Pinpoint the cell where the given text exists, returning its (X, Y) midpoint coordinate. 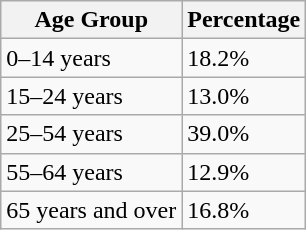
Age Group (92, 20)
Percentage (244, 20)
25–54 years (92, 134)
18.2% (244, 58)
55–64 years (92, 172)
16.8% (244, 210)
13.0% (244, 96)
15–24 years (92, 96)
65 years and over (92, 210)
0–14 years (92, 58)
39.0% (244, 134)
12.9% (244, 172)
